Pinpoint the cell where the given text exists, returning its (X, Y) midpoint coordinate. 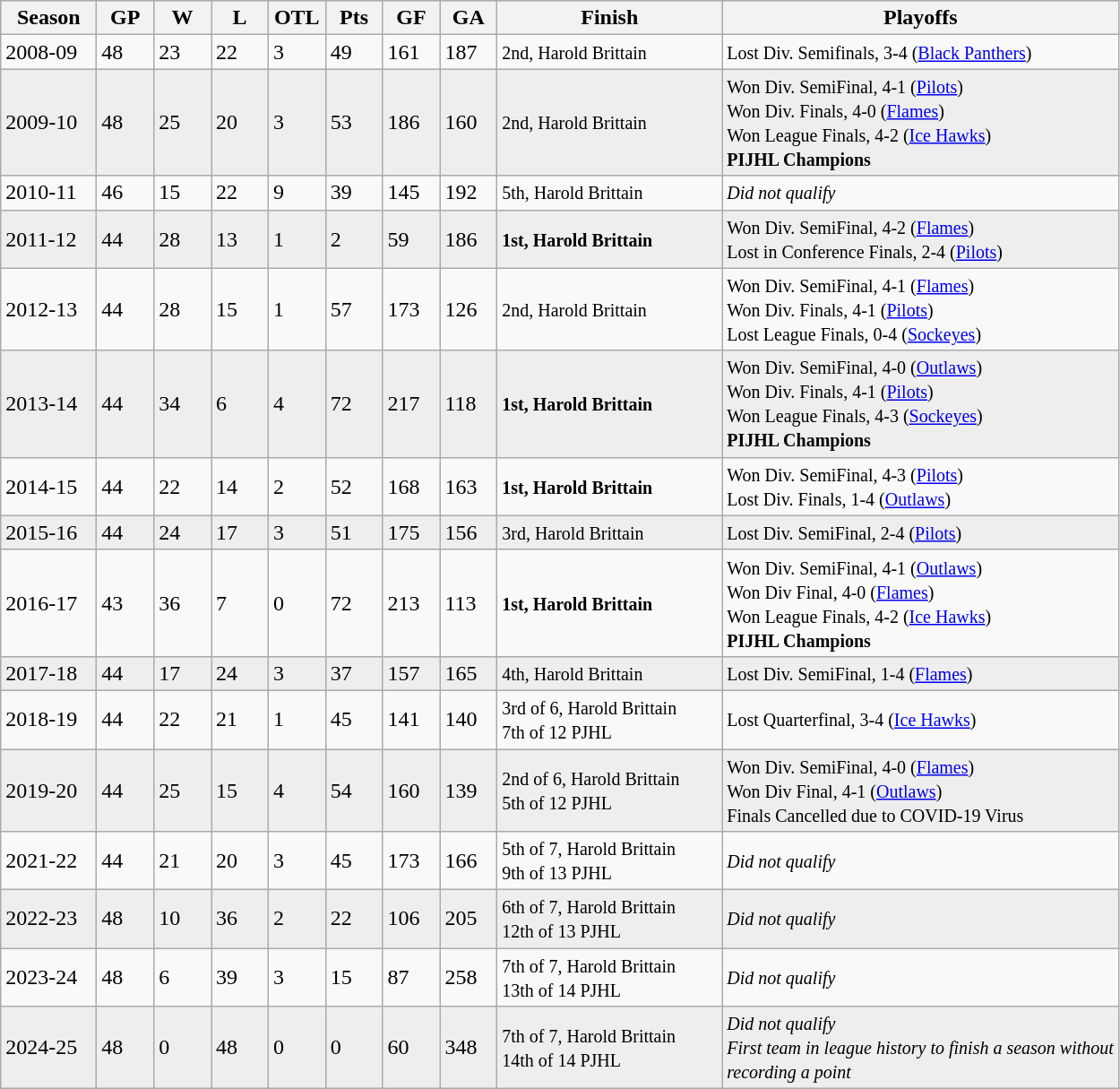
161 (411, 52)
7th of 7, Harold Brittain14th of 14 PJHL (609, 1048)
2017-18 (48, 673)
258 (469, 977)
2011-12 (48, 238)
49 (354, 52)
2022-23 (48, 920)
2008-09 (48, 52)
54 (354, 791)
175 (411, 532)
2nd of 6, Harold Brittain5th of 12 PJHL (609, 791)
87 (411, 977)
10 (183, 920)
60 (411, 1048)
106 (411, 920)
Won Div. SemiFinal, 4-1 (Flames)Won Div. Finals, 4-1 (Pilots) Lost League Finals, 0-4 (Sockeyes) (921, 309)
13 (240, 238)
187 (469, 52)
2019-20 (48, 791)
2023-24 (48, 977)
Season (48, 18)
Won Div. SemiFinal, 4-0 (Flames)Won Div Final, 4-1 (Outlaws)Finals Cancelled due to COVID-19 Virus (921, 791)
Won Div. SemiFinal, 4-2 (Flames)Lost in Conference Finals, 2-4 (Pilots) (921, 238)
6th of 7, Harold Brittain12th of 13 PJHL (609, 920)
Won Div. SemiFinal, 4-1 (Outlaws)Won Div Final, 4-0 (Flames)Won League Finals, 4-2 (Ice Hawks)PIJHL Champions (921, 602)
GA (469, 18)
113 (469, 602)
348 (469, 1048)
43 (125, 602)
GF (411, 18)
Lost Quarterfinal, 3-4 (Ice Hawks) (921, 719)
141 (411, 719)
23 (183, 52)
2012-13 (48, 309)
217 (411, 403)
157 (411, 673)
5th, Harold Brittain (609, 193)
Pts (354, 18)
2010-11 (48, 193)
156 (469, 532)
W (183, 18)
Playoffs (921, 18)
14 (240, 486)
3rd of 6, Harold Brittain7th of 12 PJHL (609, 719)
L (240, 18)
213 (411, 602)
2021-22 (48, 860)
165 (469, 673)
GP (125, 18)
7 (240, 602)
205 (469, 920)
2009-10 (48, 122)
Lost Div. SemiFinal, 2-4 (Pilots) (921, 532)
37 (354, 673)
139 (469, 791)
Did not qualifyFirst team in league history to finish a season without recording a point (921, 1048)
2015-16 (48, 532)
53 (354, 122)
126 (469, 309)
118 (469, 403)
7th of 7, Harold Brittain13th of 14 PJHL (609, 977)
51 (354, 532)
168 (411, 486)
Won Div. SemiFinal, 4-0 (Outlaws)Won Div. Finals, 4-1 (Pilots) Won League Finals, 4-3 (Sockeyes)PIJHL Champions (921, 403)
2024-25 (48, 1048)
166 (469, 860)
9 (297, 193)
Lost Div. SemiFinal, 1-4 (Flames) (921, 673)
3rd, Harold Brittain (609, 532)
2013-14 (48, 403)
59 (411, 238)
2014-15 (48, 486)
46 (125, 193)
Finish (609, 18)
163 (469, 486)
57 (354, 309)
140 (469, 719)
52 (354, 486)
4th, Harold Brittain (609, 673)
145 (411, 193)
2018-19 (48, 719)
Won Div. SemiFinal, 4-1 (Pilots)Won Div. Finals, 4-0 (Flames) Won League Finals, 4-2 (Ice Hawks)PIJHL Champions (921, 122)
Won Div. SemiFinal, 4-3 (Pilots)Lost Div. Finals, 1-4 (Outlaws) (921, 486)
34 (183, 403)
2016-17 (48, 602)
5th of 7, Harold Brittain9th of 13 PJHL (609, 860)
Lost Div. Semifinals, 3-4 (Black Panthers) (921, 52)
OTL (297, 18)
192 (469, 193)
